Pinpoint the cell where the given text exists, returning its (x, y) midpoint coordinate. 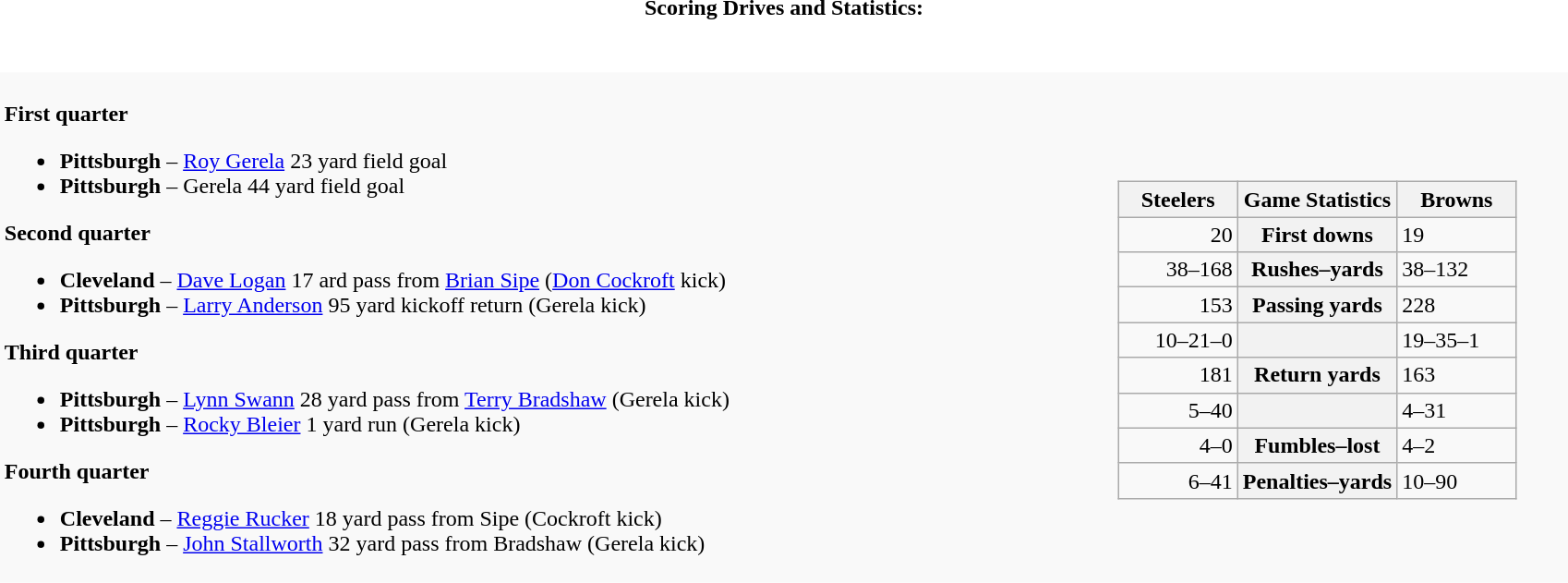
19 (1457, 235)
38–132 (1457, 270)
20 (1178, 235)
5–40 (1178, 410)
10–90 (1457, 480)
4–31 (1457, 410)
Game Statistics (1317, 200)
19–35–1 (1457, 340)
163 (1457, 375)
4–2 (1457, 445)
10–21–0 (1178, 340)
First downs (1317, 235)
Return yards (1317, 375)
Penalties–yards (1317, 480)
Passing yards (1317, 305)
153 (1178, 305)
6–41 (1178, 480)
Rushes–yards (1317, 270)
4–0 (1178, 445)
Browns (1457, 200)
Fumbles–lost (1317, 445)
38–168 (1178, 270)
228 (1457, 305)
Steelers (1178, 200)
181 (1178, 375)
